Return the [x, y] coordinate for the center point of the cell that contains the specified text.  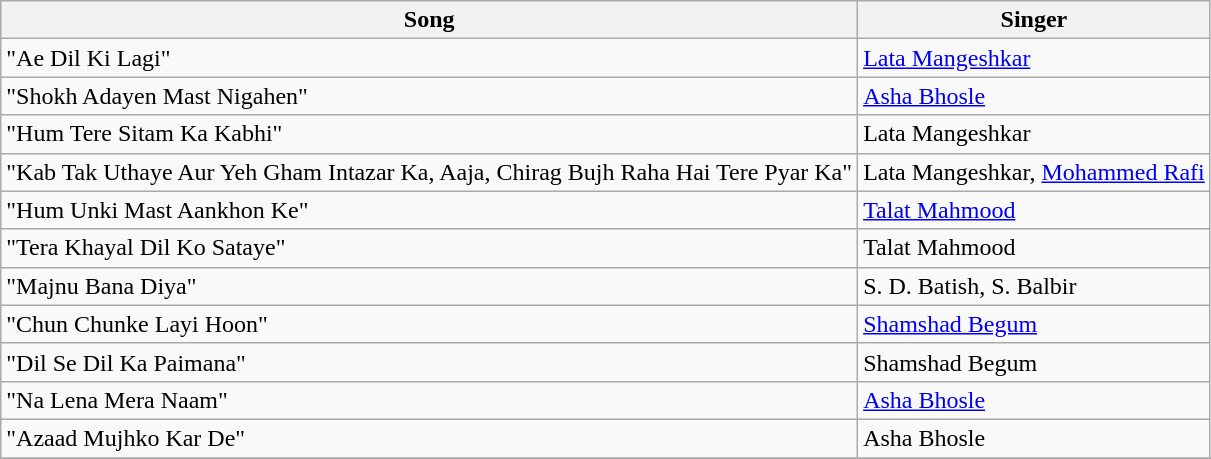
"Ae Dil Ki Lagi" [430, 58]
"Shokh Adayen Mast Nigahen" [430, 96]
"Chun Chunke Layi Hoon" [430, 324]
"Hum Unki Mast Aankhon Ke" [430, 210]
"Hum Tere Sitam Ka Kabhi" [430, 134]
Song [430, 20]
"Na Lena Mera Naam" [430, 400]
Singer [1034, 20]
"Kab Tak Uthaye Aur Yeh Gham Intazar Ka, Aaja, Chirag Bujh Raha Hai Tere Pyar Ka" [430, 172]
"Tera Khayal Dil Ko Sataye" [430, 248]
S. D. Batish, S. Balbir [1034, 286]
"Azaad Mujhko Kar De" [430, 438]
"Dil Se Dil Ka Paimana" [430, 362]
Lata Mangeshkar, Mohammed Rafi [1034, 172]
"Majnu Bana Diya" [430, 286]
